Provide the [X, Y] coordinate of the cell's center where the given text is located.  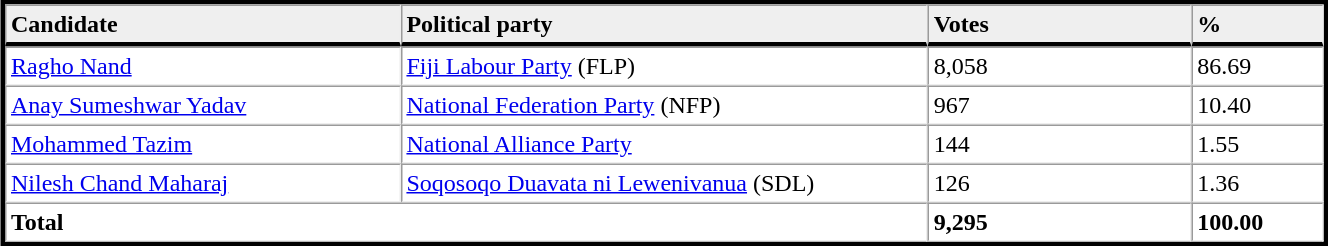
% [1257, 25]
Nilesh Chand Maharaj [202, 184]
8,058 [1060, 66]
10.40 [1257, 106]
Political party [664, 25]
National Alliance Party [664, 144]
Total [466, 222]
Candidate [202, 25]
Fiji Labour Party (FLP) [664, 66]
National Federation Party (NFP) [664, 106]
967 [1060, 106]
1.36 [1257, 184]
Soqosoqo Duavata ni Lewenivanua (SDL) [664, 184]
Votes [1060, 25]
100.00 [1257, 222]
Anay Sumeshwar Yadav [202, 106]
1.55 [1257, 144]
Mohammed Tazim [202, 144]
Ragho Nand [202, 66]
144 [1060, 144]
9,295 [1060, 222]
86.69 [1257, 66]
126 [1060, 184]
